Extract the (x, y) coordinate from the center of the cell holding the provided text.  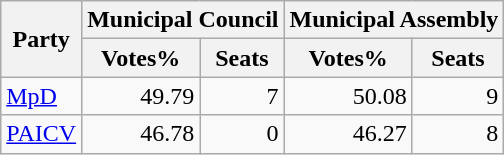
46.27 (348, 134)
46.78 (141, 134)
Municipal Council (183, 20)
Municipal Assembly (394, 20)
9 (458, 96)
PAICV (42, 134)
0 (242, 134)
Party (42, 39)
49.79 (141, 96)
50.08 (348, 96)
MpD (42, 96)
7 (242, 96)
8 (458, 134)
